Return the [x, y] coordinate for the center point of the cell that contains the specified text.  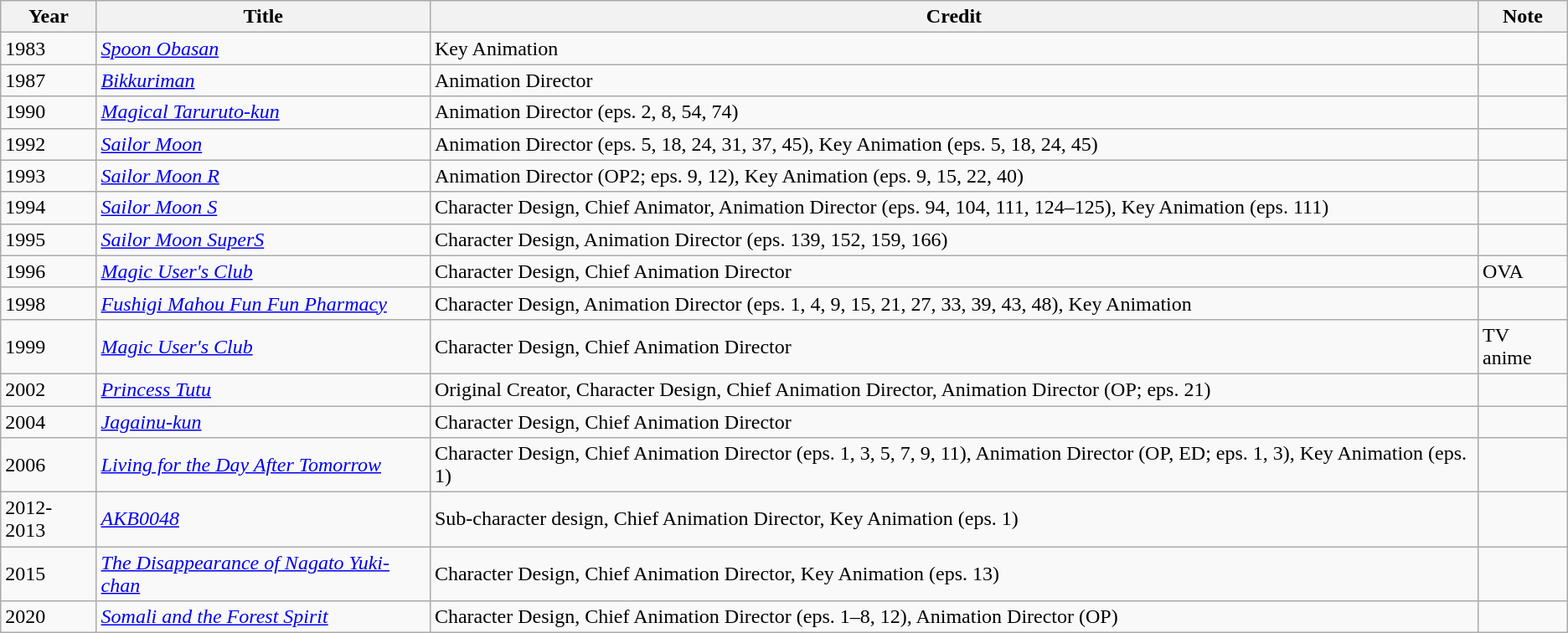
1983 [49, 49]
1987 [49, 80]
Somali and the Forest Spirit [263, 617]
Sub-character design, Chief Animation Director, Key Animation (eps. 1) [953, 519]
Magical Taruruto-kun [263, 112]
Character Design, Animation Director (eps. 139, 152, 159, 166) [953, 239]
Year [49, 17]
AKB0048 [263, 519]
Sailor Moon SuperS [263, 239]
1994 [49, 208]
1993 [49, 176]
2020 [49, 617]
OVA [1523, 271]
Princess Tutu [263, 389]
Character Design, Chief Animation Director (eps. 1, 3, 5, 7, 9, 11), Animation Director (OP, ED; eps. 1, 3), Key Animation (eps. 1) [953, 466]
2004 [49, 421]
1998 [49, 303]
Animation Director (eps. 2, 8, 54, 74) [953, 112]
TV anime [1523, 347]
Character Design, Chief Animation Director (eps. 1–8, 12), Animation Director (OP) [953, 617]
Jagainu-kun [263, 421]
The Disappearance of Nagato Yuki-chan [263, 574]
Note [1523, 17]
Animation Director (OP2; eps. 9, 12), Key Animation (eps. 9, 15, 22, 40) [953, 176]
1995 [49, 239]
Character Design, Chief Animator, Animation Director (eps. 94, 104, 111, 124–125), Key Animation (eps. 111) [953, 208]
Sailor Moon R [263, 176]
Spoon Obasan [263, 49]
Character Design, Chief Animation Director, Key Animation (eps. 13) [953, 574]
Animation Director (eps. 5, 18, 24, 31, 37, 45), Key Animation (eps. 5, 18, 24, 45) [953, 144]
Sailor Moon S [263, 208]
Animation Director [953, 80]
Bikkuriman [263, 80]
Character Design, Animation Director (eps. 1, 4, 9, 15, 21, 27, 33, 39, 43, 48), Key Animation [953, 303]
Credit [953, 17]
Sailor Moon [263, 144]
Key Animation [953, 49]
Fushigi Mahou Fun Fun Pharmacy [263, 303]
Living for the Day After Tomorrow [263, 466]
1999 [49, 347]
1996 [49, 271]
2012-2013 [49, 519]
1990 [49, 112]
Original Creator, Character Design, Chief Animation Director, Animation Director (OP; eps. 21) [953, 389]
2006 [49, 466]
2015 [49, 574]
Title [263, 17]
1992 [49, 144]
2002 [49, 389]
